Scan for the cell matching the given text and deliver its [X, Y] coordinate at center. 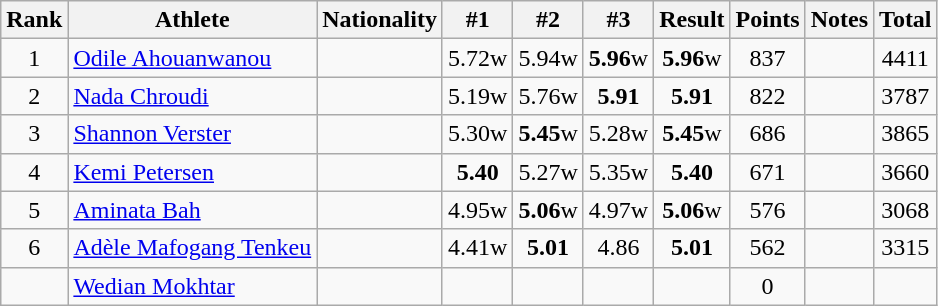
5.19w [477, 96]
5.27w [548, 172]
#1 [477, 20]
686 [768, 134]
#2 [548, 20]
5 [34, 210]
Athlete [192, 20]
3 [34, 134]
3660 [906, 172]
Nada Chroudi [192, 96]
Rank [34, 20]
576 [768, 210]
Adèle Mafogang Tenkeu [192, 248]
5.28w [618, 134]
5.72w [477, 58]
Notes [839, 20]
4411 [906, 58]
5.76w [548, 96]
562 [768, 248]
2 [34, 96]
6 [34, 248]
4.97w [618, 210]
4 [34, 172]
837 [768, 58]
Aminata Bah [192, 210]
Result [692, 20]
Points [768, 20]
0 [768, 286]
4.86 [618, 248]
Total [906, 20]
5.94w [548, 58]
4.95w [477, 210]
1 [34, 58]
Odile Ahouanwanou [192, 58]
5.30w [477, 134]
5.35w [618, 172]
Nationality [380, 20]
4.41w [477, 248]
822 [768, 96]
Shannon Verster [192, 134]
3787 [906, 96]
Kemi Petersen [192, 172]
3068 [906, 210]
671 [768, 172]
3865 [906, 134]
Wedian Mokhtar [192, 286]
#3 [618, 20]
3315 [906, 248]
